Search for the cell housing the specified text and yield its [X, Y] center coordinate. 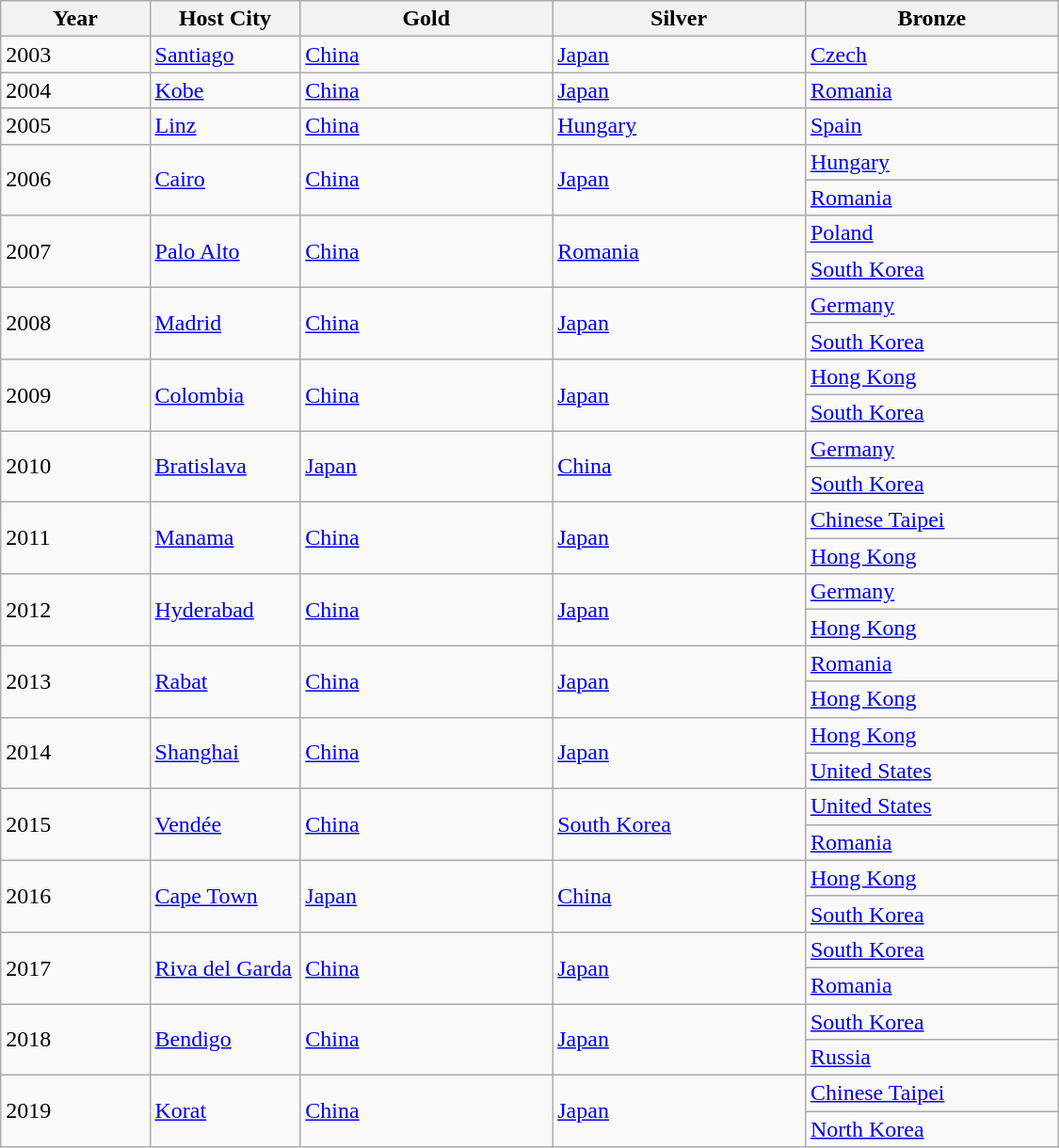
Madrid [225, 323]
Rabat [225, 681]
Hyderabad [225, 610]
Shanghai [225, 753]
Korat [225, 1111]
2013 [75, 681]
Bronze [932, 19]
2004 [75, 90]
2019 [75, 1111]
2016 [75, 896]
2006 [75, 180]
2014 [75, 753]
2009 [75, 394]
Czech [932, 55]
2005 [75, 126]
2015 [75, 824]
Host City [225, 19]
2003 [75, 55]
Kobe [225, 90]
Vendée [225, 824]
2018 [75, 1039]
Bratislava [225, 467]
Silver [680, 19]
2011 [75, 538]
Linz [225, 126]
2012 [75, 610]
2010 [75, 467]
Cairo [225, 180]
Gold [426, 19]
Bendigo [225, 1039]
Spain [932, 126]
2017 [75, 967]
Santiago [225, 55]
Cape Town [225, 896]
Russia [932, 1058]
Year [75, 19]
North Korea [932, 1129]
Poland [932, 233]
2007 [75, 251]
2008 [75, 323]
Riva del Garda [225, 967]
Palo Alto [225, 251]
Manama [225, 538]
Colombia [225, 394]
